Return the [x, y] coordinate for the center point of the cell that contains the specified text.  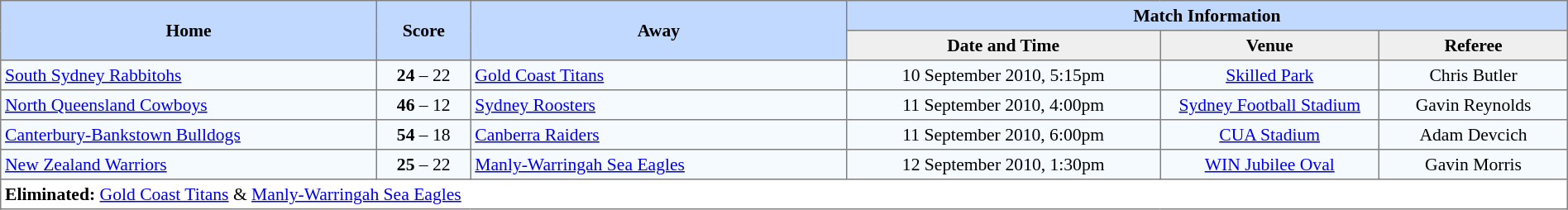
Referee [1474, 45]
South Sydney Rabbitohs [189, 75]
Skilled Park [1270, 75]
Eliminated: Gold Coast Titans & Manly-Warringah Sea Eagles [784, 194]
Gavin Morris [1474, 165]
Canberra Raiders [658, 135]
Date and Time [1004, 45]
10 September 2010, 5:15pm [1004, 75]
12 September 2010, 1:30pm [1004, 165]
Sydney Football Stadium [1270, 105]
Venue [1270, 45]
Gavin Reynolds [1474, 105]
Adam Devcich [1474, 135]
46 – 12 [423, 105]
Score [423, 31]
11 September 2010, 4:00pm [1004, 105]
Chris Butler [1474, 75]
North Queensland Cowboys [189, 105]
New Zealand Warriors [189, 165]
24 – 22 [423, 75]
Sydney Roosters [658, 105]
Away [658, 31]
11 September 2010, 6:00pm [1004, 135]
54 – 18 [423, 135]
25 – 22 [423, 165]
WIN Jubilee Oval [1270, 165]
Manly-Warringah Sea Eagles [658, 165]
Home [189, 31]
Canterbury-Bankstown Bulldogs [189, 135]
CUA Stadium [1270, 135]
Match Information [1207, 16]
Gold Coast Titans [658, 75]
